Determine the [x, y] coordinate at the center of the cell enclosing the given text.  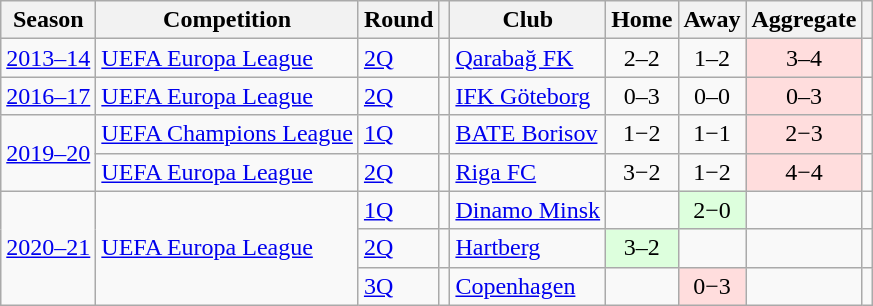
3–4 [804, 58]
Competition [228, 20]
2−0 [712, 210]
Dinamo Minsk [528, 210]
2019–20 [48, 153]
1–2 [712, 58]
1−1 [712, 134]
Round [398, 20]
0−3 [712, 286]
3Q [398, 286]
3–2 [642, 248]
BATE Borisov [528, 134]
3−2 [642, 172]
Hartberg [528, 248]
Season [48, 20]
Club [528, 20]
Aggregate [804, 20]
Away [712, 20]
4−4 [804, 172]
Copenhagen [528, 286]
2020–21 [48, 248]
2−3 [804, 134]
Home [642, 20]
2–2 [642, 58]
2016–17 [48, 96]
Riga FC [528, 172]
IFK Göteborg [528, 96]
UEFA Champions League [228, 134]
2013–14 [48, 58]
0–0 [712, 96]
Qarabağ FK [528, 58]
